Extract the [x, y] coordinate from the center of the cell holding the provided text.  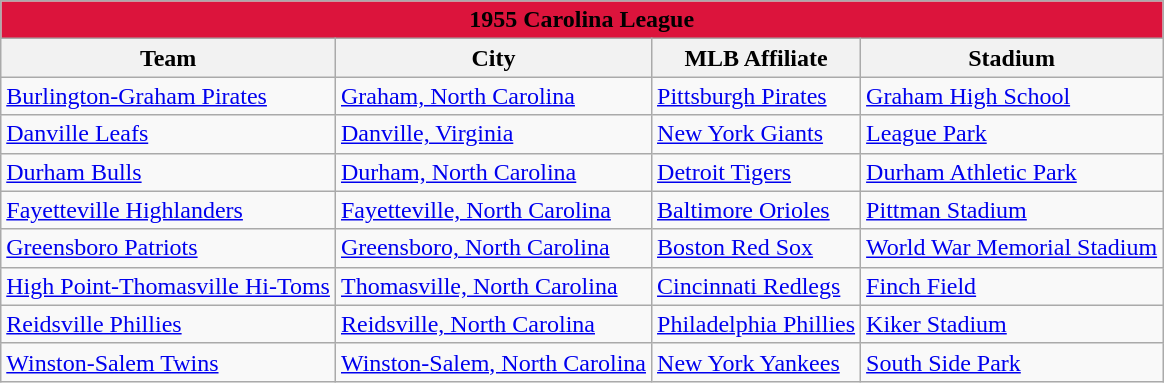
South Side Park [1012, 362]
Pittman Stadium [1012, 210]
Durham Bulls [168, 172]
Thomasville, North Carolina [493, 286]
Durham Athletic Park [1012, 172]
City [493, 58]
World War Memorial Stadium [1012, 248]
Greensboro, North Carolina [493, 248]
Stadium [1012, 58]
Durham, North Carolina [493, 172]
Detroit Tigers [756, 172]
Pittsburgh Pirates [756, 96]
Winston-Salem Twins [168, 362]
Danville Leafs [168, 134]
New York Yankees [756, 362]
High Point-Thomasville Hi-Toms [168, 286]
Finch Field [1012, 286]
Reidsville Phillies [168, 324]
Reidsville, North Carolina [493, 324]
Cincinnati Redlegs [756, 286]
Team [168, 58]
Kiker Stadium [1012, 324]
Boston Red Sox [756, 248]
Graham, North Carolina [493, 96]
MLB Affiliate [756, 58]
1955 Carolina League [582, 20]
Winston-Salem, North Carolina [493, 362]
League Park [1012, 134]
New York Giants [756, 134]
Fayetteville Highlanders [168, 210]
Fayetteville, North Carolina [493, 210]
Baltimore Orioles [756, 210]
Burlington-Graham Pirates [168, 96]
Danville, Virginia [493, 134]
Greensboro Patriots [168, 248]
Graham High School [1012, 96]
Philadelphia Phillies [756, 324]
